Return the (x, y) coordinate for the center point of the cell that contains the specified text.  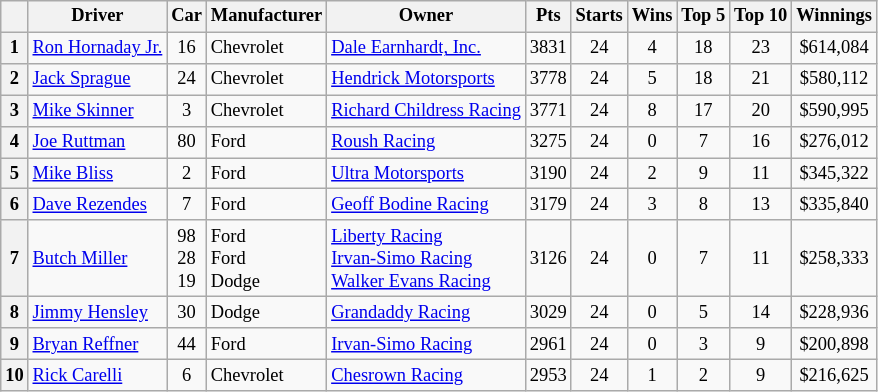
Joe Ruttman (98, 142)
3275 (548, 142)
3771 (548, 110)
Bryan Reffner (98, 344)
Geoff Bodine Racing (426, 204)
Starts (599, 16)
$614,084 (834, 48)
10 (14, 376)
3190 (548, 174)
Jack Sprague (98, 80)
Grandaddy Racing (426, 312)
3126 (548, 259)
21 (761, 80)
2953 (548, 376)
80 (187, 142)
Hendrick Motorsports (426, 80)
Richard Childress Racing (426, 110)
17 (704, 110)
Top 10 (761, 16)
$276,012 (834, 142)
3029 (548, 312)
Winnings (834, 16)
Liberty RacingIrvan-Simo RacingWalker Evans Racing (426, 259)
$335,840 (834, 204)
3778 (548, 80)
13 (761, 204)
Wins (652, 16)
Butch Miller (98, 259)
Owner (426, 16)
Ultra Motorsports (426, 174)
982819 (187, 259)
Top 5 (704, 16)
Irvan-Simo Racing (426, 344)
Pts (548, 16)
Dodge (266, 312)
FordFordDodge (266, 259)
30 (187, 312)
Dale Earnhardt, Inc. (426, 48)
$590,995 (834, 110)
$345,322 (834, 174)
Driver (98, 16)
$200,898 (834, 344)
Dave Rezendes (98, 204)
Chesrown Racing (426, 376)
Car (187, 16)
Rick Carelli (98, 376)
Mike Skinner (98, 110)
3831 (548, 48)
44 (187, 344)
Roush Racing (426, 142)
Ron Hornaday Jr. (98, 48)
14 (761, 312)
$216,625 (834, 376)
$258,333 (834, 259)
$580,112 (834, 80)
3179 (548, 204)
20 (761, 110)
2961 (548, 344)
Manufacturer (266, 16)
Jimmy Hensley (98, 312)
Mike Bliss (98, 174)
$228,936 (834, 312)
23 (761, 48)
